Scan for the cell matching the given text and deliver its (X, Y) coordinate at center. 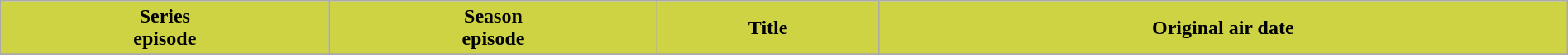
Seriesepisode (165, 28)
Title (767, 28)
Seasonepisode (493, 28)
Original air date (1222, 28)
